Output the (X, Y) coordinate of the center of the cell containing the given text.  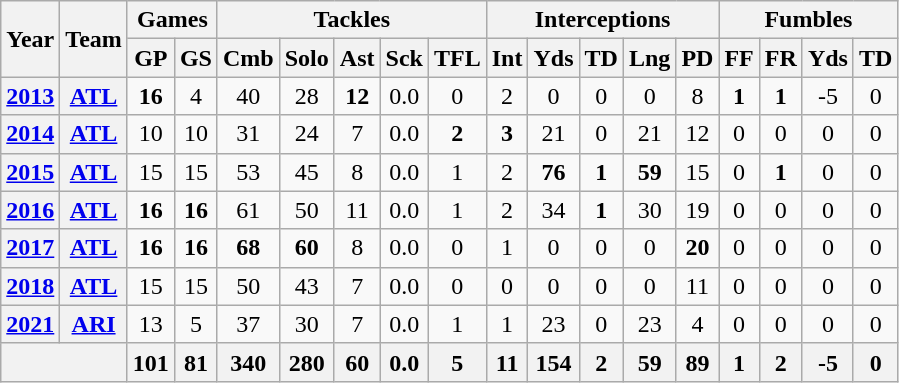
GS (196, 58)
Cmb (248, 58)
Solo (306, 58)
2018 (30, 286)
2017 (30, 248)
53 (248, 172)
Fumbles (808, 20)
Sck (404, 58)
GP (150, 58)
101 (150, 362)
20 (698, 248)
Interceptions (602, 20)
Lng (649, 58)
FF (739, 58)
40 (248, 96)
FR (780, 58)
61 (248, 210)
ARI (94, 324)
2014 (30, 134)
280 (306, 362)
2021 (30, 324)
154 (554, 362)
28 (306, 96)
Year (30, 39)
Tackles (352, 20)
PD (698, 58)
81 (196, 362)
89 (698, 362)
76 (554, 172)
43 (306, 286)
3 (507, 134)
Int (507, 58)
Team (94, 39)
340 (248, 362)
45 (306, 172)
2016 (30, 210)
68 (248, 248)
19 (698, 210)
37 (248, 324)
2015 (30, 172)
TFL (457, 58)
Ast (357, 58)
Games (172, 20)
34 (554, 210)
2013 (30, 96)
24 (306, 134)
31 (248, 134)
13 (150, 324)
